From the cell containing the given text, extract its center point as (X, Y) coordinate. 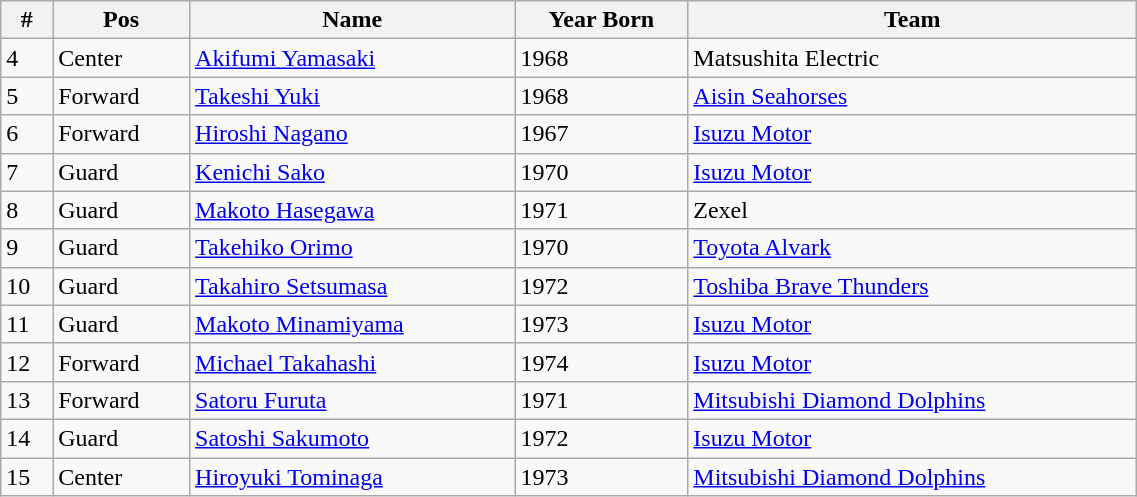
Name (352, 20)
Matsushita Electric (912, 58)
Makoto Minamiyama (352, 324)
14 (27, 438)
10 (27, 286)
1967 (602, 134)
Zexel (912, 210)
Hiroshi Nagano (352, 134)
Year Born (602, 20)
Hiroyuki Tominaga (352, 477)
Pos (122, 20)
Toyota Alvark (912, 248)
Takehiko Orimo (352, 248)
7 (27, 172)
4 (27, 58)
13 (27, 400)
Kenichi Sako (352, 172)
11 (27, 324)
12 (27, 362)
6 (27, 134)
Akifumi Yamasaki (352, 58)
Satoshi Sakumoto (352, 438)
Michael Takahashi (352, 362)
Toshiba Brave Thunders (912, 286)
8 (27, 210)
Aisin Seahorses (912, 96)
Takeshi Yuki (352, 96)
Makoto Hasegawa (352, 210)
# (27, 20)
15 (27, 477)
Satoru Furuta (352, 400)
1974 (602, 362)
Team (912, 20)
9 (27, 248)
5 (27, 96)
Takahiro Setsumasa (352, 286)
